Locate the cell with the specified text and output its (X, Y) center coordinate. 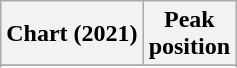
Peakposition (189, 34)
Chart (2021) (72, 34)
